Return (X, Y) of the center of cell containing provided text 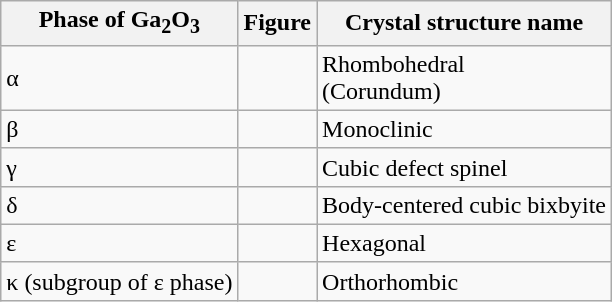
κ (subgroup of ε phase) (120, 281)
Crystal structure name (464, 23)
Figure (278, 23)
Hexagonal (464, 243)
α (120, 78)
δ (120, 205)
Body-centered cubic bixbyite (464, 205)
Monoclinic (464, 129)
β (120, 129)
Orthorhombic (464, 281)
Rhombohedral(Corundum) (464, 78)
ε (120, 243)
γ (120, 167)
Phase of Ga2O3 (120, 23)
Cubic defect spinel (464, 167)
